Search for the cell housing the specified text and yield its [x, y] center coordinate. 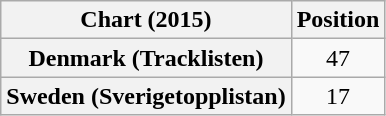
17 [338, 96]
Position [338, 20]
Denmark (Tracklisten) [146, 58]
47 [338, 58]
Chart (2015) [146, 20]
Sweden (Sverigetopplistan) [146, 96]
